Locate the cell with the specified text and output its [x, y] center coordinate. 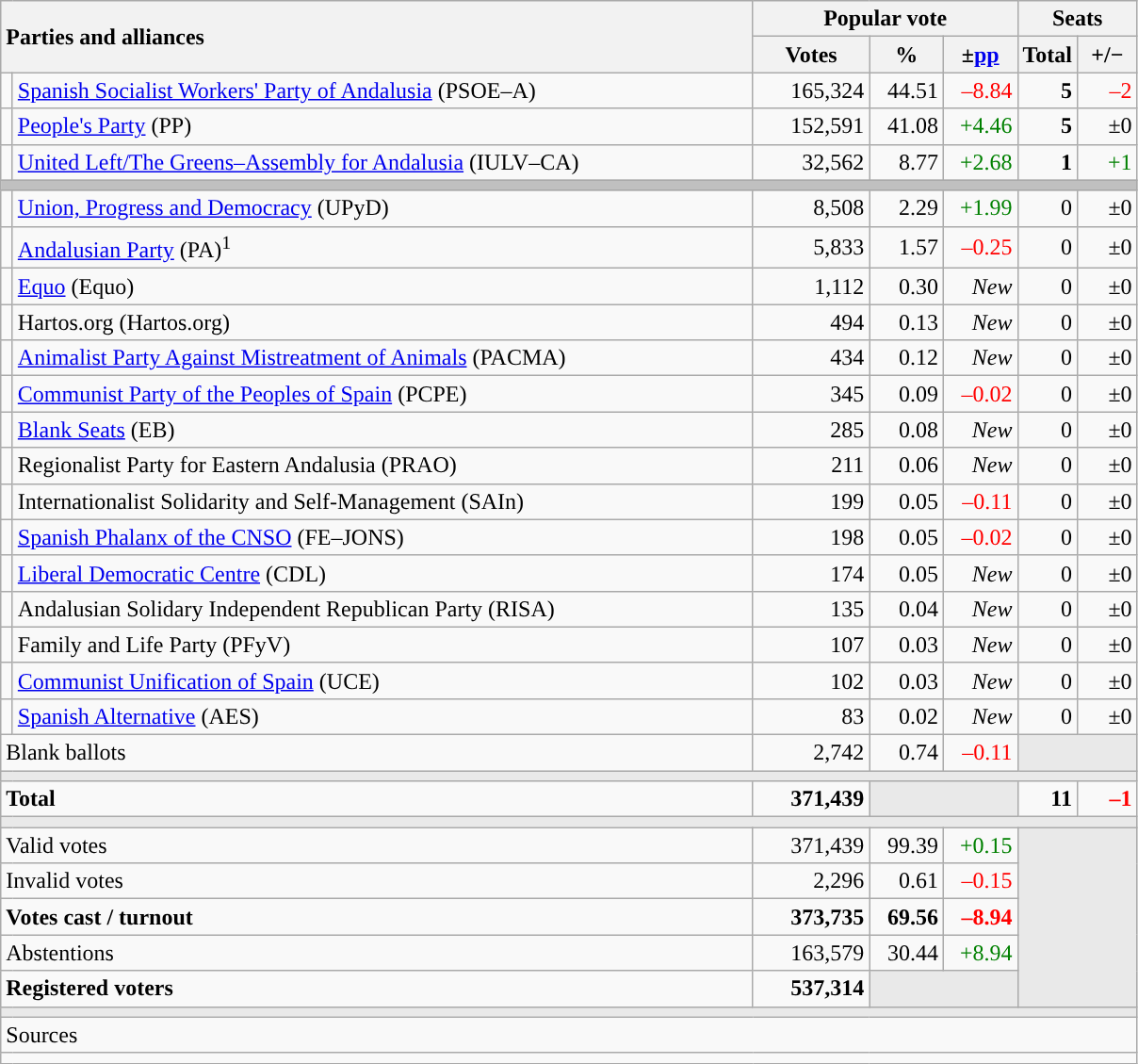
+4.46 [980, 126]
Votes [811, 55]
+8.94 [980, 953]
Sources [569, 1035]
135 [811, 609]
5,833 [811, 247]
2,296 [811, 881]
174 [811, 573]
United Left/The Greens–Assembly for Andalusia (IULV–CA) [382, 162]
Votes cast / turnout [377, 917]
Regionalist Party for Eastern Andalusia (PRAO) [382, 466]
107 [811, 645]
Spanish Alternative (AES) [382, 716]
Registered voters [377, 989]
–8.84 [980, 90]
2,742 [811, 753]
% [906, 55]
±pp [980, 55]
163,579 [811, 953]
Spanish Socialist Workers' Party of Andalusia (PSOE–A) [382, 90]
+1 [1108, 162]
Popular vote [886, 19]
44.51 [906, 90]
Communist Unification of Spain (UCE) [382, 680]
1 [1048, 162]
373,735 [811, 917]
–1 [1108, 799]
30.44 [906, 953]
–0.15 [980, 881]
Blank Seats (EB) [382, 430]
434 [811, 358]
+2.68 [980, 162]
Spanish Phalanx of the CNSO (FE–JONS) [382, 537]
0.08 [906, 430]
–0.25 [980, 247]
198 [811, 537]
+1.99 [980, 208]
0.04 [906, 609]
537,314 [811, 989]
199 [811, 501]
–8.94 [980, 917]
0.13 [906, 322]
Abstentions [377, 953]
+0.15 [980, 845]
Andalusian Party (PA)1 [382, 247]
494 [811, 322]
Animalist Party Against Mistreatment of Animals (PACMA) [382, 358]
Liberal Democratic Centre (CDL) [382, 573]
0.30 [906, 286]
Hartos.org (Hartos.org) [382, 322]
Internationalist Solidarity and Self-Management (SAIn) [382, 501]
285 [811, 430]
152,591 [811, 126]
Union, Progress and Democracy (UPyD) [382, 208]
32,562 [811, 162]
Communist Party of the Peoples of Spain (PCPE) [382, 394]
1.57 [906, 247]
83 [811, 716]
0.09 [906, 394]
Seats [1078, 19]
99.39 [906, 845]
2.29 [906, 208]
0.61 [906, 881]
211 [811, 466]
0.74 [906, 753]
345 [811, 394]
165,324 [811, 90]
11 [1048, 799]
0.06 [906, 466]
Parties and alliances [377, 37]
0.12 [906, 358]
41.08 [906, 126]
0.02 [906, 716]
–2 [1108, 90]
1,112 [811, 286]
8.77 [906, 162]
69.56 [906, 917]
Equo (Equo) [382, 286]
+/− [1108, 55]
People's Party (PP) [382, 126]
Valid votes [377, 845]
8,508 [811, 208]
Family and Life Party (PFyV) [382, 645]
Blank ballots [377, 753]
Andalusian Solidary Independent Republican Party (RISA) [382, 609]
Invalid votes [377, 881]
102 [811, 680]
